Pinpoint the cell where the given text exists, returning its [X, Y] midpoint coordinate. 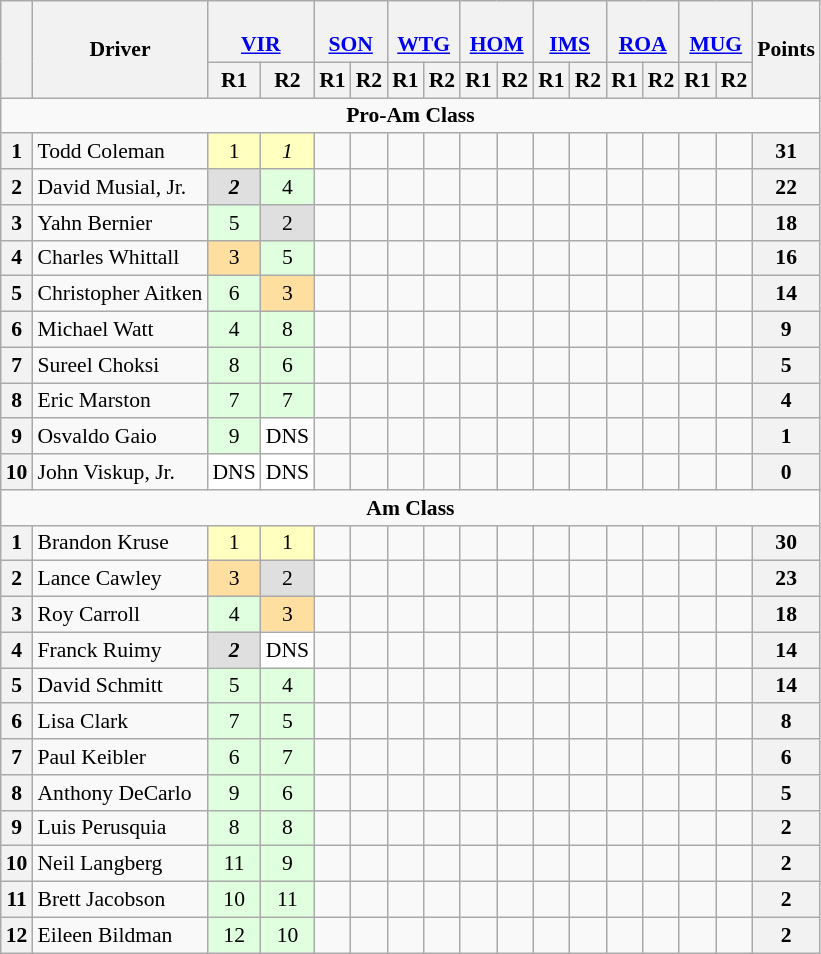
VIR [260, 32]
Points [786, 50]
Yahn Bernier [120, 223]
Christopher Aitken [120, 294]
Roy Carroll [120, 615]
Luis Perusquia [120, 828]
23 [786, 579]
Brett Jacobson [120, 900]
Charles Whittall [120, 258]
David Schmitt [120, 686]
John Viskup, Jr. [120, 472]
30 [786, 543]
ROA [642, 32]
Franck Ruimy [120, 650]
0 [786, 472]
16 [786, 258]
Michael Watt [120, 330]
SON [350, 32]
Am Class [410, 508]
Eileen Bildman [120, 935]
HOM [496, 32]
Neil Langberg [120, 864]
Eric Marston [120, 401]
IMS [570, 32]
22 [786, 187]
Anthony DeCarlo [120, 793]
Todd Coleman [120, 152]
Paul Keibler [120, 757]
Brandon Kruse [120, 543]
Sureel Choksi [120, 365]
Lance Cawley [120, 579]
Pro-Am Class [410, 116]
MUG [716, 32]
WTG [424, 32]
31 [786, 152]
Driver [120, 50]
David Musial, Jr. [120, 187]
Osvaldo Gaio [120, 437]
Lisa Clark [120, 722]
